Find where the given text appears and provide that cell's center as (X, Y) coordinate. 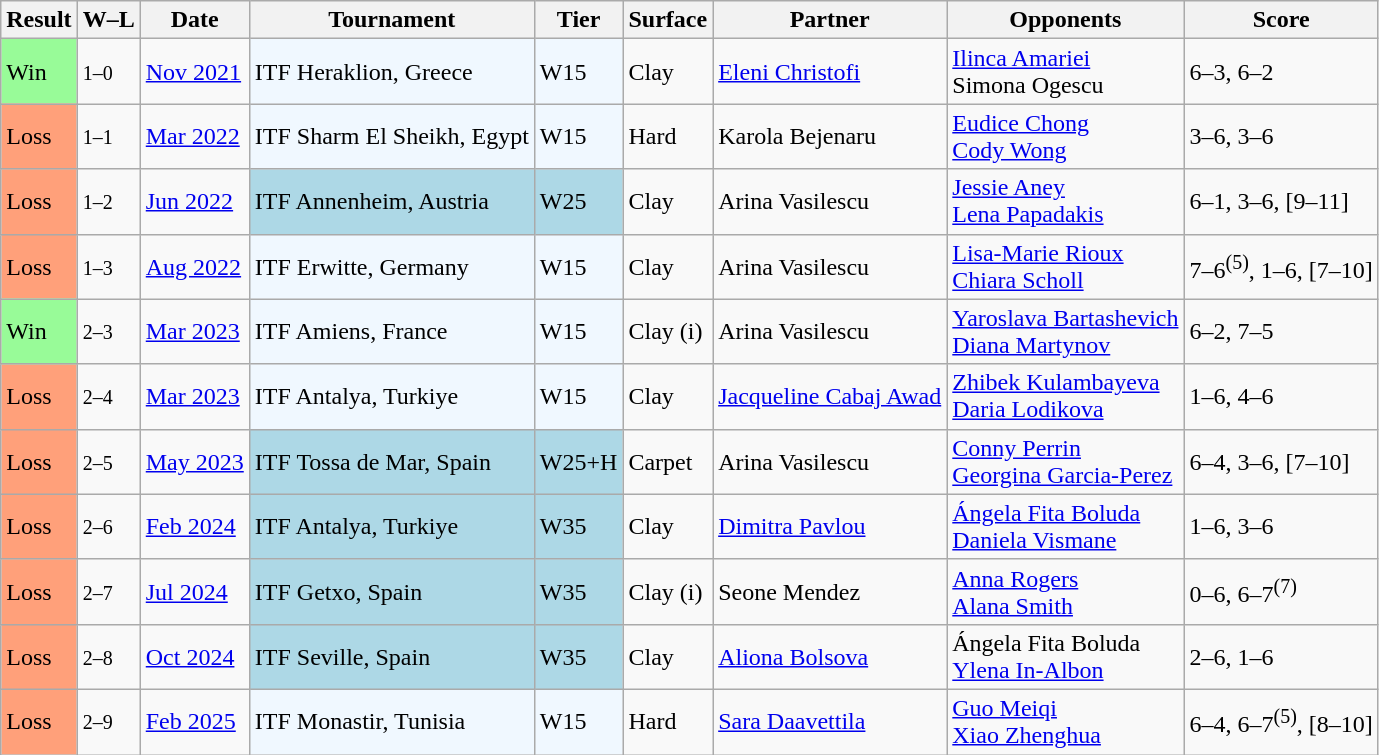
Ilinca Amariei Simona Ogescu (1066, 72)
Conny Perrin Georgina Garcia-Perez (1066, 462)
1–6, 3–6 (1281, 526)
Score (1281, 20)
Eleni Christofi (830, 72)
Jessie Aney Lena Papadakis (1066, 202)
Jacqueline Cabaj Awad (830, 396)
Tournament (392, 20)
ITF Erwitte, Germany (392, 266)
Jun 2022 (194, 202)
Carpet (668, 462)
Aug 2022 (194, 266)
ITF Amiens, France (392, 332)
ITF Getxo, Spain (392, 592)
Tier (578, 20)
Seone Mendez (830, 592)
Lisa-Marie Rioux Chiara Scholl (1066, 266)
6–1, 3–6, [9–11] (1281, 202)
Surface (668, 20)
1–6, 4–6 (1281, 396)
Feb 2024 (194, 526)
6–4, 3–6, [7–10] (1281, 462)
Eudice Chong Cody Wong (1066, 136)
W25 (578, 202)
Zhibek Kulambayeva Daria Lodikova (1066, 396)
6–2, 7–5 (1281, 332)
Ángela Fita Boluda Daniela Vismane (1066, 526)
7–6(5), 1–6, [7–10] (1281, 266)
0–6, 6–7(7) (1281, 592)
2–9 (108, 722)
W–L (108, 20)
Anna Rogers Alana Smith (1066, 592)
Result (39, 20)
2–5 (108, 462)
2–3 (108, 332)
Guo Meiqi Xiao Zhenghua (1066, 722)
Date (194, 20)
2–7 (108, 592)
1–3 (108, 266)
1–1 (108, 136)
Mar 2022 (194, 136)
2–6, 1–6 (1281, 656)
Jul 2024 (194, 592)
Oct 2024 (194, 656)
Feb 2025 (194, 722)
2–8 (108, 656)
ITF Monastir, Tunisia (392, 722)
2–6 (108, 526)
May 2023 (194, 462)
3–6, 3–6 (1281, 136)
ITF Sharm El Sheikh, Egypt (392, 136)
6–3, 6–2 (1281, 72)
ITF Annenheim, Austria (392, 202)
W25+H (578, 462)
Nov 2021 (194, 72)
Aliona Bolsova (830, 656)
Yaroslava Bartashevich Diana Martynov (1066, 332)
ITF Heraklion, Greece (392, 72)
ITF Tossa de Mar, Spain (392, 462)
Dimitra Pavlou (830, 526)
Partner (830, 20)
Ángela Fita Boluda Ylena In-Albon (1066, 656)
ITF Seville, Spain (392, 656)
2–4 (108, 396)
1–2 (108, 202)
Karola Bejenaru (830, 136)
1–0 (108, 72)
Opponents (1066, 20)
Sara Daavettila (830, 722)
6–4, 6–7(5), [8–10] (1281, 722)
